Extract the [x, y] coordinate from the center of the cell holding the provided text.  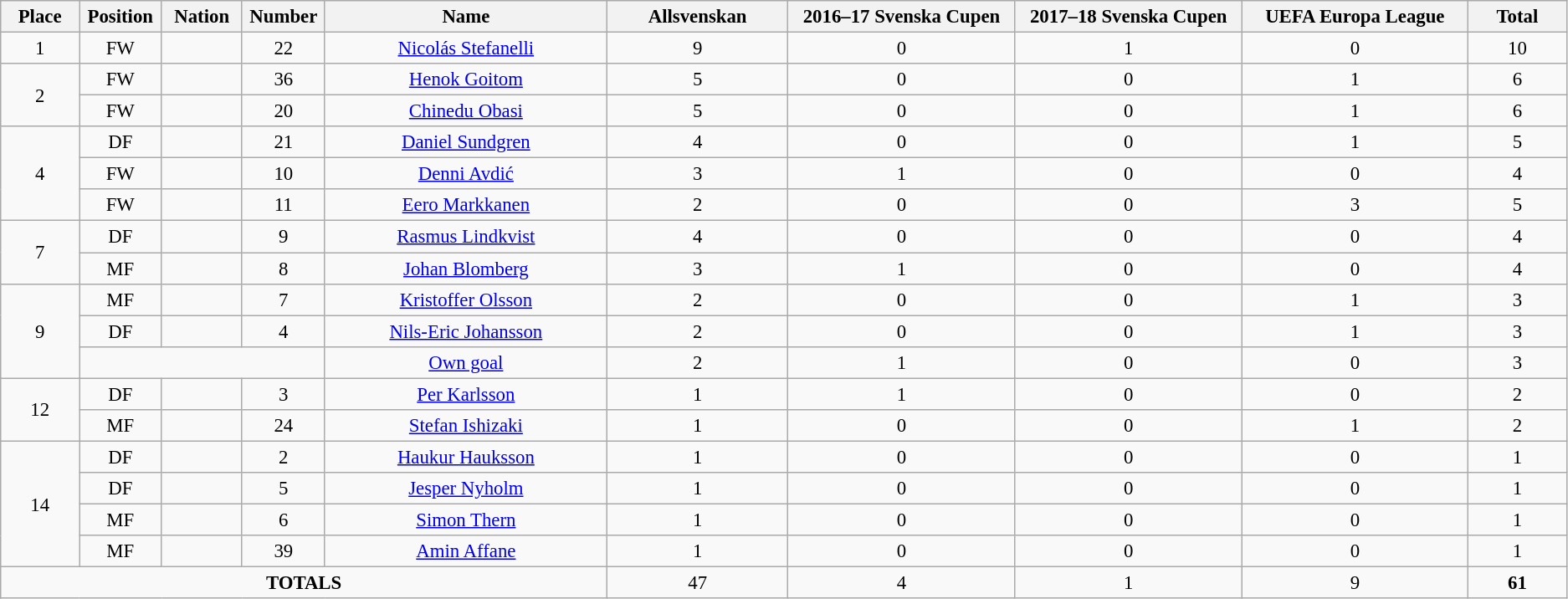
20 [283, 111]
Daniel Sundgren [465, 142]
Simon Thern [465, 520]
Stefan Ishizaki [465, 426]
Allsvenskan [697, 17]
Henok Goitom [465, 79]
Name [465, 17]
Position [120, 17]
Place [40, 17]
14 [40, 504]
2017–18 Svenska Cupen [1128, 17]
47 [697, 583]
Rasmus Lindkvist [465, 237]
Nils-Eric Johansson [465, 331]
Jesper Nyholm [465, 489]
Own goal [465, 362]
Nation [202, 17]
Haukur Hauksson [465, 457]
Total [1517, 17]
22 [283, 49]
Number [283, 17]
12 [40, 410]
Kristoffer Olsson [465, 299]
21 [283, 142]
Denni Avdić [465, 174]
Per Karlsson [465, 394]
11 [283, 205]
UEFA Europa League [1355, 17]
TOTALS [305, 583]
39 [283, 551]
Amin Affane [465, 551]
Chinedu Obasi [465, 111]
36 [283, 79]
Nicolás Stefanelli [465, 49]
8 [283, 269]
61 [1517, 583]
24 [283, 426]
Eero Markkanen [465, 205]
Johan Blomberg [465, 269]
2016–17 Svenska Cupen [902, 17]
